Capture the cell that displays the provided text and extract its (X, Y) central coordinate. 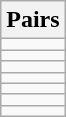
Pairs (33, 20)
